From the cell containing the given text, extract its center point as [X, Y] coordinate. 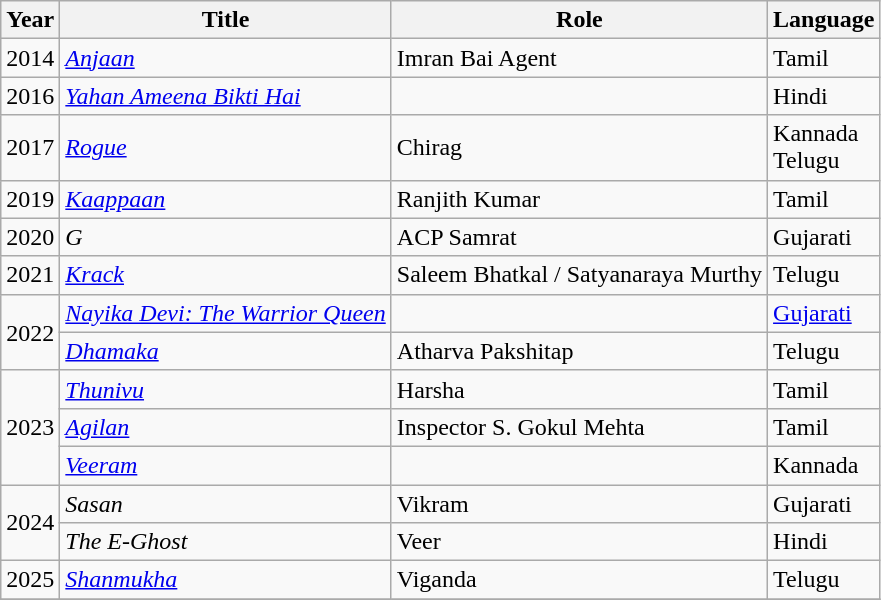
Role [579, 20]
2014 [30, 58]
Title [226, 20]
2016 [30, 96]
2023 [30, 427]
The E-Ghost [226, 542]
2024 [30, 522]
Year [30, 20]
Veeram [226, 465]
KannadaTelugu [824, 148]
Saleem Bhatkal / Satyanaraya Murthy [579, 275]
Nayika Devi: The Warrior Queen [226, 313]
Language [824, 20]
Veer [579, 542]
Atharva Pakshitap [579, 351]
Agilan [226, 427]
Viganda [579, 580]
Yahan Ameena Bikti Hai [226, 96]
2022 [30, 332]
ACP Samrat [579, 237]
Ranjith Kumar [579, 199]
2021 [30, 275]
G [226, 237]
2019 [30, 199]
Krack [226, 275]
Anjaan [226, 58]
Dhamaka [226, 351]
Harsha [579, 389]
Kannada [824, 465]
Vikram [579, 503]
2020 [30, 237]
2025 [30, 580]
Inspector S. Gokul Mehta [579, 427]
Imran Bai Agent [579, 58]
Sasan [226, 503]
Kaappaan [226, 199]
Rogue [226, 148]
Thunivu [226, 389]
2017 [30, 148]
Shanmukha [226, 580]
Chirag [579, 148]
